Detect which cell encompasses the target text, then output its (X, Y) center coordinate. 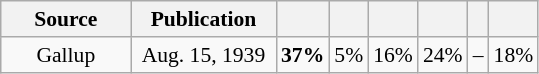
5% (348, 55)
Publication (204, 19)
Gallup (66, 55)
– (478, 55)
16% (393, 55)
37% (302, 55)
Source (66, 19)
18% (514, 55)
Aug. 15, 1939 (204, 55)
24% (443, 55)
